Detect which cell encompasses the target text, then output its [X, Y] center coordinate. 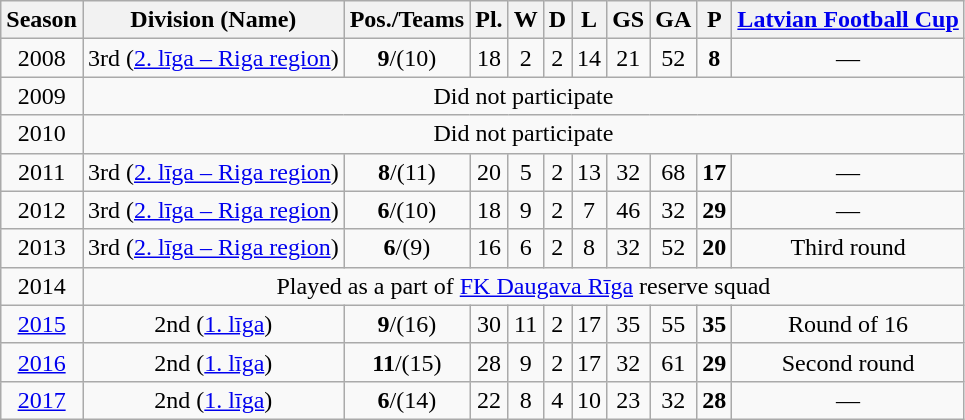
8/(11) [407, 172]
13 [590, 172]
4 [557, 400]
D [557, 20]
22 [489, 400]
Played as a part of FK Daugava Rīga reserve squad [523, 286]
2012 [42, 210]
16 [489, 248]
GS [628, 20]
2011 [42, 172]
Season [42, 20]
14 [590, 58]
2010 [42, 134]
61 [674, 362]
Round of 16 [848, 324]
68 [674, 172]
GA [674, 20]
Pl. [489, 20]
2016 [42, 362]
11 [526, 324]
5 [526, 172]
Latvian Football Cup [848, 20]
2014 [42, 286]
Second round [848, 362]
23 [628, 400]
W [526, 20]
10 [590, 400]
46 [628, 210]
Third round [848, 248]
7 [590, 210]
Division (Name) [213, 20]
55 [674, 324]
6/(9) [407, 248]
2013 [42, 248]
6 [526, 248]
Pos./Teams [407, 20]
6/(14) [407, 400]
2008 [42, 58]
21 [628, 58]
9/(16) [407, 324]
2009 [42, 96]
6/(10) [407, 210]
11/(15) [407, 362]
9/(10) [407, 58]
2017 [42, 400]
2015 [42, 324]
30 [489, 324]
P [714, 20]
L [590, 20]
